Capture the cell that displays the provided text and extract its [x, y] central coordinate. 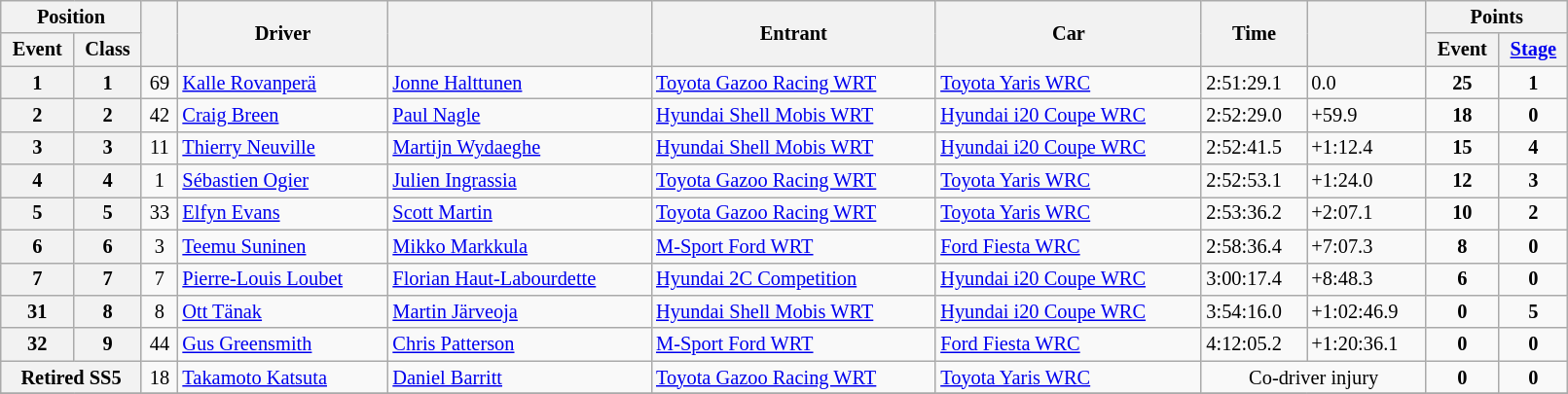
Elfyn Evans [283, 213]
Points [1497, 17]
Jonne Halttunen [520, 83]
Florian Haut-Labourdette [520, 279]
31 [37, 311]
Ott Tänak [283, 311]
Julien Ingrassia [520, 181]
9 [107, 344]
3:00:17.4 [1254, 279]
Time [1254, 33]
Teemu Suninen [283, 246]
Takamoto Katsuta [283, 377]
Craig Breen [283, 115]
+1:20:36.1 [1366, 344]
Retired SS5 [72, 377]
2:52:53.1 [1254, 181]
Chris Patterson [520, 344]
Thierry Neuville [283, 148]
11 [160, 148]
Car [1069, 33]
Paul Nagle [520, 115]
10 [1462, 213]
Kalle Rovanperä [283, 83]
2:53:36.2 [1254, 213]
0.0 [1366, 83]
69 [160, 83]
Martin Järveoja [520, 311]
Co-driver injury [1313, 377]
Stage [1534, 50]
Entrant [793, 33]
33 [160, 213]
+1:12.4 [1366, 148]
+1:02:46.9 [1366, 311]
44 [160, 344]
Daniel Barritt [520, 377]
2:51:29.1 [1254, 83]
+2:07.1 [1366, 213]
Position [72, 17]
Sébastien Ogier [283, 181]
+59.9 [1366, 115]
2:52:41.5 [1254, 148]
2:58:36.4 [1254, 246]
Hyundai 2C Competition [793, 279]
25 [1462, 83]
Gus Greensmith [283, 344]
Martijn Wydaeghe [520, 148]
+1:24.0 [1366, 181]
42 [160, 115]
32 [37, 344]
Class [107, 50]
15 [1462, 148]
Pierre-Louis Loubet [283, 279]
12 [1462, 181]
2:52:29.0 [1254, 115]
+8:48.3 [1366, 279]
4:12:05.2 [1254, 344]
Driver [283, 33]
Mikko Markkula [520, 246]
3:54:16.0 [1254, 311]
Scott Martin [520, 213]
+7:07.3 [1366, 246]
